Identify which cell holds the provided text, then report its (x, y) central coordinate. 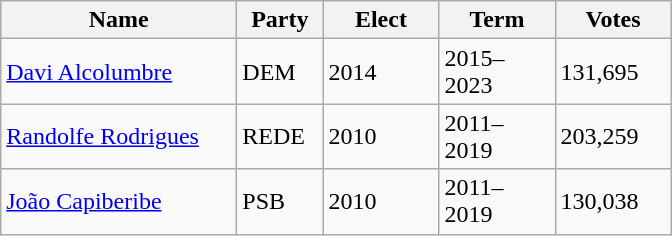
DEM (280, 72)
Davi Alcolumbre (119, 72)
203,259 (613, 136)
131,695 (613, 72)
PSB (280, 202)
Votes (613, 20)
2014 (381, 72)
130,038 (613, 202)
João Capiberibe (119, 202)
Party (280, 20)
Term (497, 20)
Elect (381, 20)
Randolfe Rodrigues (119, 136)
Name (119, 20)
REDE (280, 136)
2015–2023 (497, 72)
